Extract the [x, y] coordinate from the center of the cell holding the provided text.  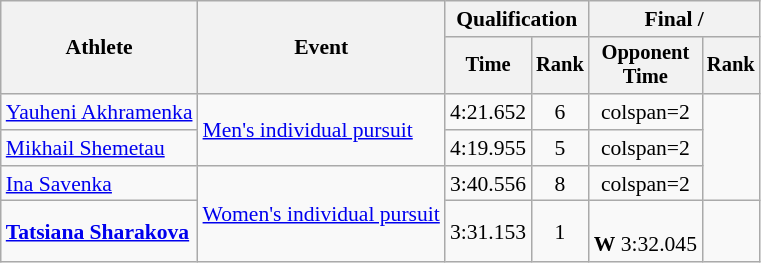
4:21.652 [488, 112]
5 [560, 148]
3:31.153 [488, 232]
Final / [674, 19]
Yauheni Akhramenka [100, 112]
Time [488, 66]
Event [322, 48]
Qualification [517, 19]
W 3:32.045 [646, 232]
Athlete [100, 48]
4:19.955 [488, 148]
Ina Savenka [100, 184]
Women's individual pursuit [322, 214]
1 [560, 232]
6 [560, 112]
8 [560, 184]
OpponentTime [646, 66]
Men's individual pursuit [322, 130]
Tatsiana Sharakova [100, 232]
Mikhail Shemetau [100, 148]
3:40.556 [488, 184]
